Search for the cell housing the specified text and yield its (X, Y) center coordinate. 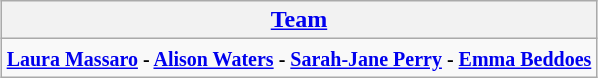
Laura Massaro - Alison Waters - Sarah-Jane Perry - Emma Beddoes (299, 58)
Team (299, 20)
